Output the [X, Y] coordinate of the center of the cell containing the given text.  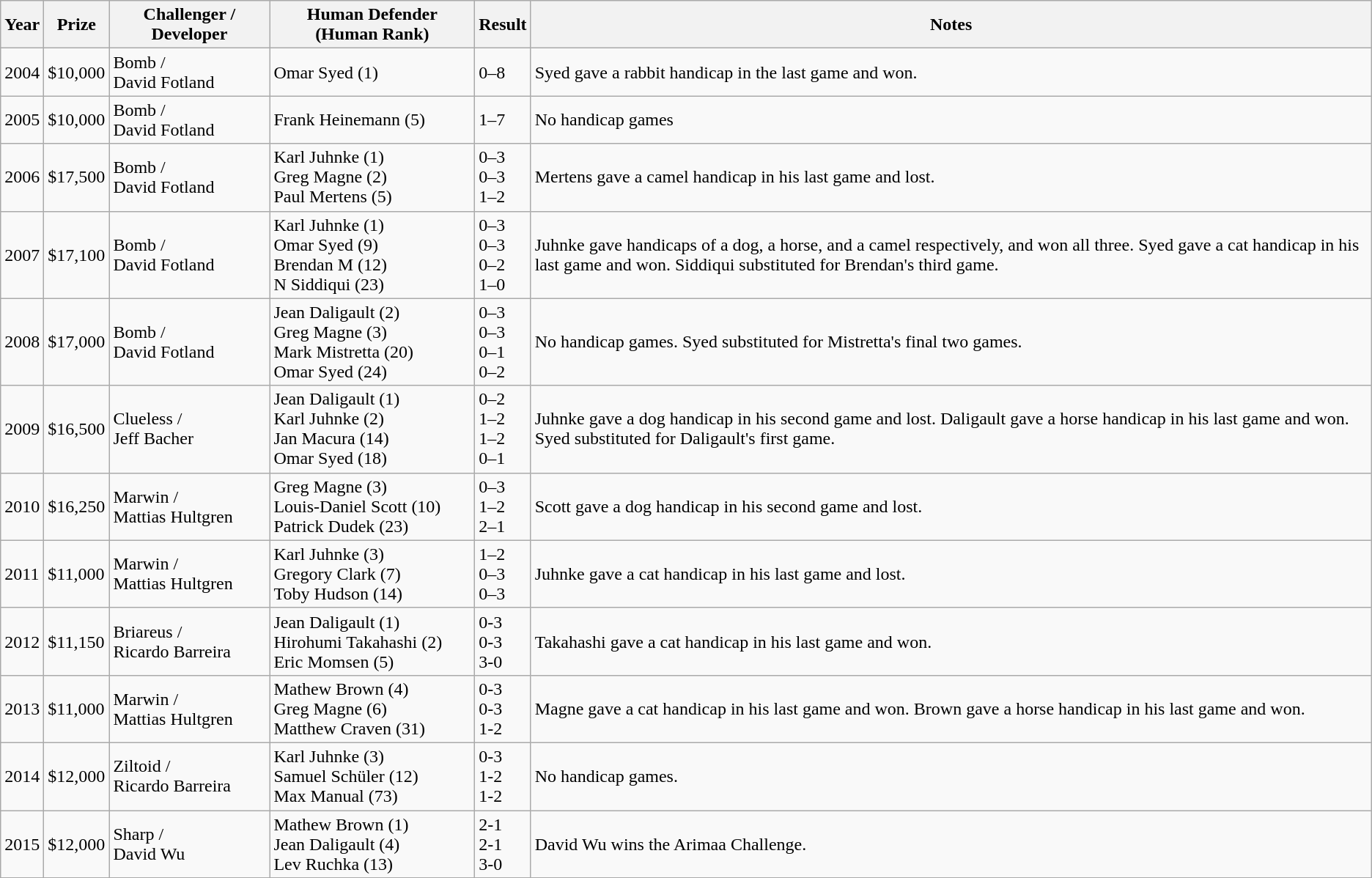
Karl Juhnke (3)Gregory Clark (7)Toby Hudson (14) [372, 574]
$16,250 [76, 506]
Challenger / Developer [189, 25]
0–30–31–2 [503, 177]
Takahashi gave a cat handicap in his last game and won. [951, 641]
Jean Daligault (2)Greg Magne (3)Mark Mistretta (20)Omar Syed (24) [372, 342]
Mathew Brown (4)Greg Magne (6)Matthew Craven (31) [372, 709]
1–7 [503, 120]
Juhnke gave a cat handicap in his last game and lost. [951, 574]
$16,500 [76, 429]
2008 [22, 342]
2014 [22, 776]
Notes [951, 25]
Sharp /David Wu [189, 844]
2005 [22, 120]
Jean Daligault (1)Hirohumi Takahashi (2)Eric Momsen (5) [372, 641]
0-30-33-0 [503, 641]
0–8 [503, 72]
2012 [22, 641]
Karl Juhnke (1)Greg Magne (2)Paul Mertens (5) [372, 177]
No handicap games [951, 120]
2013 [22, 709]
2015 [22, 844]
Prize [76, 25]
2004 [22, 72]
2007 [22, 255]
1–20–30–3 [503, 574]
Magne gave a cat handicap in his last game and won. Brown gave a horse handicap in his last game and won. [951, 709]
2011 [22, 574]
Scott gave a dog handicap in his second game and lost. [951, 506]
2006 [22, 177]
0–30–30–10–2 [503, 342]
2010 [22, 506]
Frank Heinemann (5) [372, 120]
$17,500 [76, 177]
0–30–30–21–0 [503, 255]
Clueless /Jeff Bacher [189, 429]
Omar Syed (1) [372, 72]
2-12-13-0 [503, 844]
Jean Daligault (1)Karl Juhnke (2)Jan Macura (14)Omar Syed (18) [372, 429]
Mathew Brown (1)Jean Daligault (4)Lev Ruchka (13) [372, 844]
$17,000 [76, 342]
$17,100 [76, 255]
0-31-21-2 [503, 776]
$11,150 [76, 641]
Ziltoid /Ricardo Barreira [189, 776]
Result [503, 25]
Syed gave a rabbit handicap in the last game and won. [951, 72]
0–31–22–1 [503, 506]
Human Defender (Human Rank) [372, 25]
Karl Juhnke (1)Omar Syed (9)Brendan M (12)N Siddiqui (23) [372, 255]
No handicap games. Syed substituted for Mistretta's final two games. [951, 342]
Karl Juhnke (3)Samuel Schüler (12)Max Manual (73) [372, 776]
Greg Magne (3)Louis-Daniel Scott (10)Patrick Dudek (23) [372, 506]
0-30-31-2 [503, 709]
0–21–21–20–1 [503, 429]
Year [22, 25]
Mertens gave a camel handicap in his last game and lost. [951, 177]
Briareus /Ricardo Barreira [189, 641]
David Wu wins the Arimaa Challenge. [951, 844]
2009 [22, 429]
No handicap games. [951, 776]
